Return (x, y) of the center of cell containing provided text 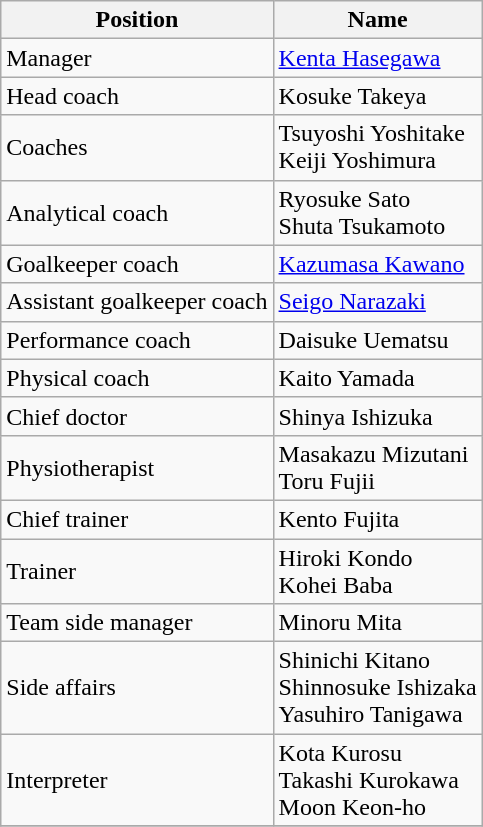
Coaches (137, 148)
Head coach (137, 96)
Side affairs (137, 688)
Kazumasa Kawano (378, 264)
Name (378, 20)
Kaito Yamada (378, 378)
Shinichi Kitano Shinnosuke Ishizaka Yasuhiro Tanigawa (378, 688)
Tsuyoshi Yoshitake Keiji Yoshimura (378, 148)
Position (137, 20)
Shinya Ishizuka (378, 416)
Ryosuke Sato Shuta Tsukamoto (378, 212)
Kosuke Takeya (378, 96)
Performance coach (137, 340)
Analytical coach (137, 212)
Masakazu Mizutani Toru Fujii (378, 468)
Minoru Mita (378, 623)
Interpreter (137, 780)
Manager (137, 58)
Kenta Hasegawa (378, 58)
Goalkeeper coach (137, 264)
Physiotherapist (137, 468)
Seigo Narazaki (378, 302)
Trainer (137, 570)
Assistant goalkeeper coach (137, 302)
Team side manager (137, 623)
Chief doctor (137, 416)
Daisuke Uematsu (378, 340)
Kento Fujita (378, 519)
Hiroki Kondo Kohei Baba (378, 570)
Physical coach (137, 378)
Chief trainer (137, 519)
Kota Kurosu Takashi Kurokawa Moon Keon-ho (378, 780)
